Return (X, Y) of the center of cell containing provided text 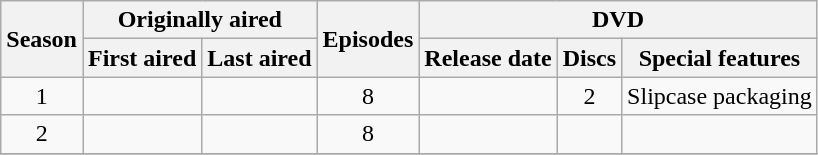
Discs (589, 58)
First aired (142, 58)
DVD (618, 20)
Last aired (260, 58)
Release date (488, 58)
Special features (720, 58)
Episodes (368, 39)
1 (42, 96)
Season (42, 39)
Slipcase packaging (720, 96)
Originally aired (200, 20)
